Return (X, Y) of the center of cell containing provided text 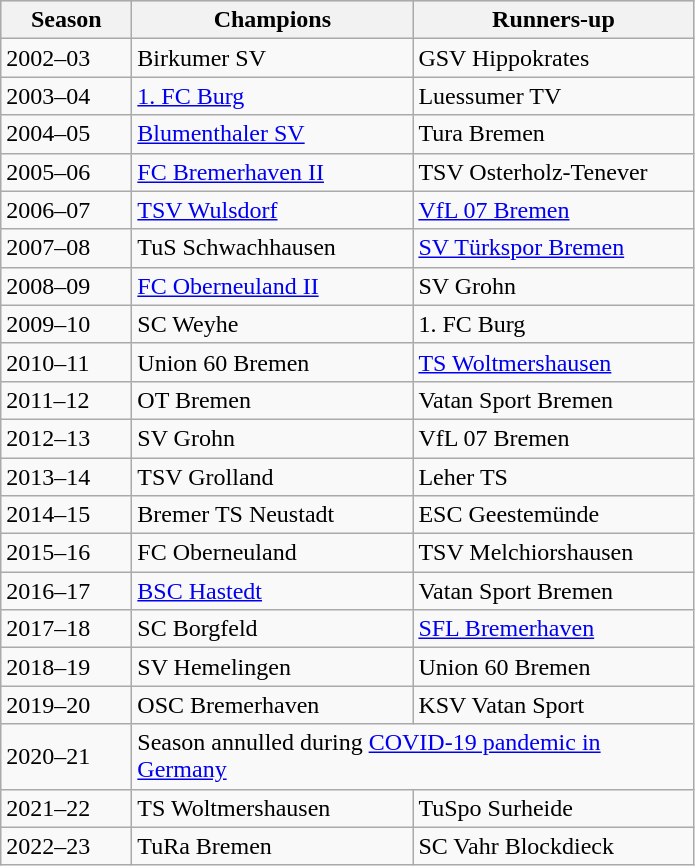
OSC Bremerhaven (272, 705)
TSV Melchiorshausen (554, 553)
SFL Bremerhaven (554, 629)
Runners-up (554, 20)
Bremer TS Neustadt (272, 515)
Season annulled during COVID-19 pandemic in Germany (413, 756)
FC Oberneuland II (272, 286)
2007–08 (66, 248)
2015–16 (66, 553)
KSV Vatan Sport (554, 705)
TuSpo Surheide (554, 808)
2016–17 (66, 591)
Luessumer TV (554, 96)
2004–05 (66, 134)
SC Vahr Blockdieck (554, 846)
TuRa Bremen (272, 846)
TSV Grolland (272, 477)
2018–19 (66, 667)
2003–04 (66, 96)
2009–10 (66, 324)
FC Bremerhaven II (272, 172)
2019–20 (66, 705)
2022–23 (66, 846)
2013–14 (66, 477)
Champions (272, 20)
2006–07 (66, 210)
2008–09 (66, 286)
2005–06 (66, 172)
FC Oberneuland (272, 553)
2011–12 (66, 400)
Birkumer SV (272, 58)
TuS Schwachhausen (272, 248)
2010–11 (66, 362)
OT Bremen (272, 400)
2021–22 (66, 808)
TSV Wulsdorf (272, 210)
Season (66, 20)
SC Weyhe (272, 324)
Tura Bremen (554, 134)
2020–21 (66, 756)
Leher TS (554, 477)
SC Borgfeld (272, 629)
2017–18 (66, 629)
SV Hemelingen (272, 667)
ESC Geestemünde (554, 515)
TSV Osterholz-Tenever (554, 172)
2014–15 (66, 515)
2012–13 (66, 438)
Blumenthaler SV (272, 134)
2002–03 (66, 58)
BSC Hastedt (272, 591)
SV Türkspor Bremen (554, 248)
GSV Hippokrates (554, 58)
